Identify which cell holds the provided text, then report its [x, y] central coordinate. 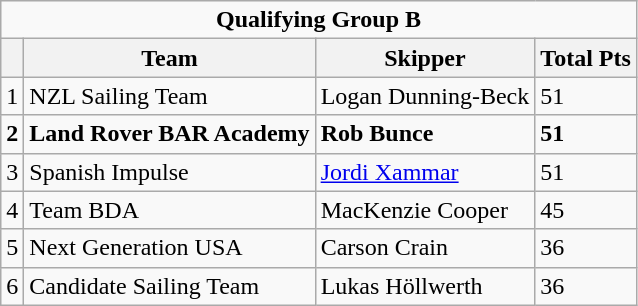
Logan Dunning-Beck [425, 96]
4 [12, 210]
Carson Crain [425, 248]
2 [12, 134]
45 [586, 210]
Skipper [425, 58]
3 [12, 172]
Jordi Xammar [425, 172]
Total Pts [586, 58]
Next Generation USA [170, 248]
Rob Bunce [425, 134]
NZL Sailing Team [170, 96]
Team [170, 58]
MacKenzie Cooper [425, 210]
1 [12, 96]
6 [12, 286]
Candidate Sailing Team [170, 286]
Team BDA [170, 210]
Qualifying Group B [319, 20]
Lukas Höllwerth [425, 286]
Land Rover BAR Academy [170, 134]
5 [12, 248]
Spanish Impulse [170, 172]
